Return (x, y) of the center of cell containing provided text 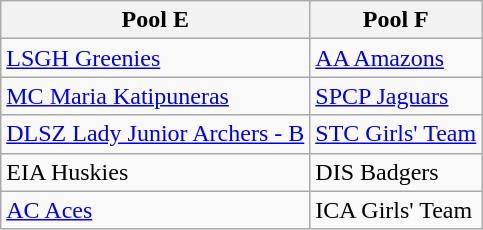
EIA Huskies (156, 172)
SPCP Jaguars (396, 96)
AA Amazons (396, 58)
LSGH Greenies (156, 58)
AC Aces (156, 210)
Pool F (396, 20)
MC Maria Katipuneras (156, 96)
DIS Badgers (396, 172)
DLSZ Lady Junior Archers - B (156, 134)
ICA Girls' Team (396, 210)
Pool E (156, 20)
STC Girls' Team (396, 134)
